For the text-containing cell, return its midpoint in (x, y) coordinate format. 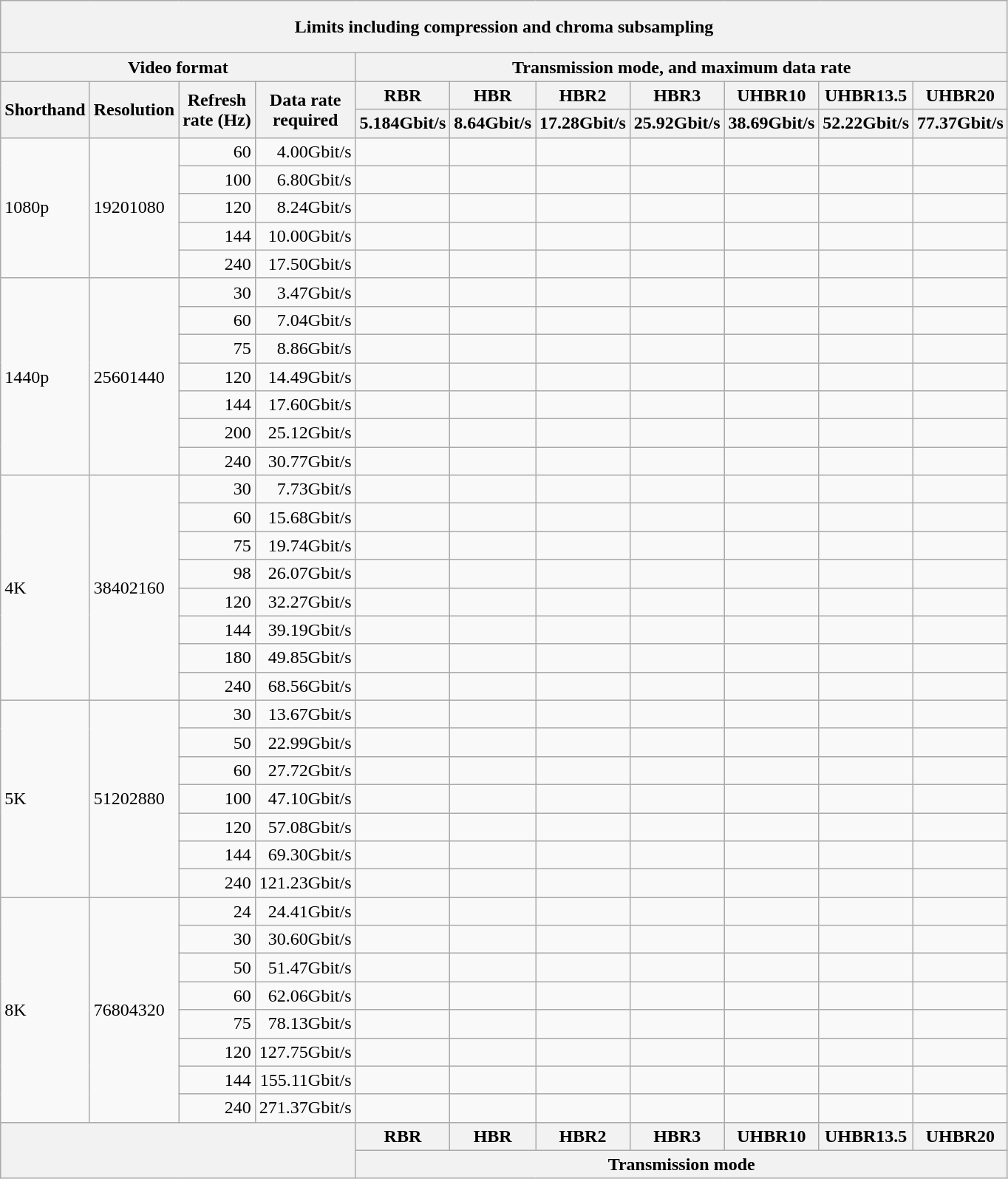
Transmission mode, and maximum data rate (681, 67)
32.27Gbit/s (305, 602)
77.37Gbit/s (961, 123)
14.49Gbit/s (305, 376)
5.184Gbit/s (403, 123)
69.30Gbit/s (305, 855)
8.86Gbit/s (305, 348)
76804320 (134, 1010)
13.67Gbit/s (305, 714)
98 (217, 574)
68.56Gbit/s (305, 686)
3.47Gbit/s (305, 292)
15.68Gbit/s (305, 517)
155.11Gbit/s (305, 1080)
5K (45, 798)
Data raterequired (305, 109)
19.74Gbit/s (305, 546)
25.12Gbit/s (305, 433)
24.41Gbit/s (305, 911)
4.00Gbit/s (305, 152)
78.13Gbit/s (305, 1024)
7.04Gbit/s (305, 320)
Shorthand (45, 109)
Resolution (134, 109)
25601440 (134, 376)
52.22Gbit/s (866, 123)
271.37Gbit/s (305, 1108)
17.60Gbit/s (305, 405)
17.50Gbit/s (305, 264)
121.23Gbit/s (305, 883)
7.73Gbit/s (305, 489)
127.75Gbit/s (305, 1052)
Video format (178, 67)
38.69Gbit/s (772, 123)
19201080 (134, 208)
30.77Gbit/s (305, 461)
4K (45, 588)
17.28Gbit/s (583, 123)
27.72Gbit/s (305, 770)
26.07Gbit/s (305, 574)
38402160 (134, 588)
39.19Gbit/s (305, 630)
Limits including compression and chroma subsampling (504, 27)
10.00Gbit/s (305, 236)
Transmission mode (681, 1164)
6.80Gbit/s (305, 180)
1440p (45, 376)
47.10Gbit/s (305, 798)
8.64Gbit/s (493, 123)
200 (217, 433)
57.08Gbit/s (305, 827)
1080p (45, 208)
25.92Gbit/s (677, 123)
8.24Gbit/s (305, 208)
62.06Gbit/s (305, 996)
51202880 (134, 798)
180 (217, 658)
22.99Gbit/s (305, 742)
Refreshrate (Hz) (217, 109)
8K (45, 1010)
49.85Gbit/s (305, 658)
51.47Gbit/s (305, 968)
24 (217, 911)
30.60Gbit/s (305, 940)
